From the cell containing the given text, extract its center point as (x, y) coordinate. 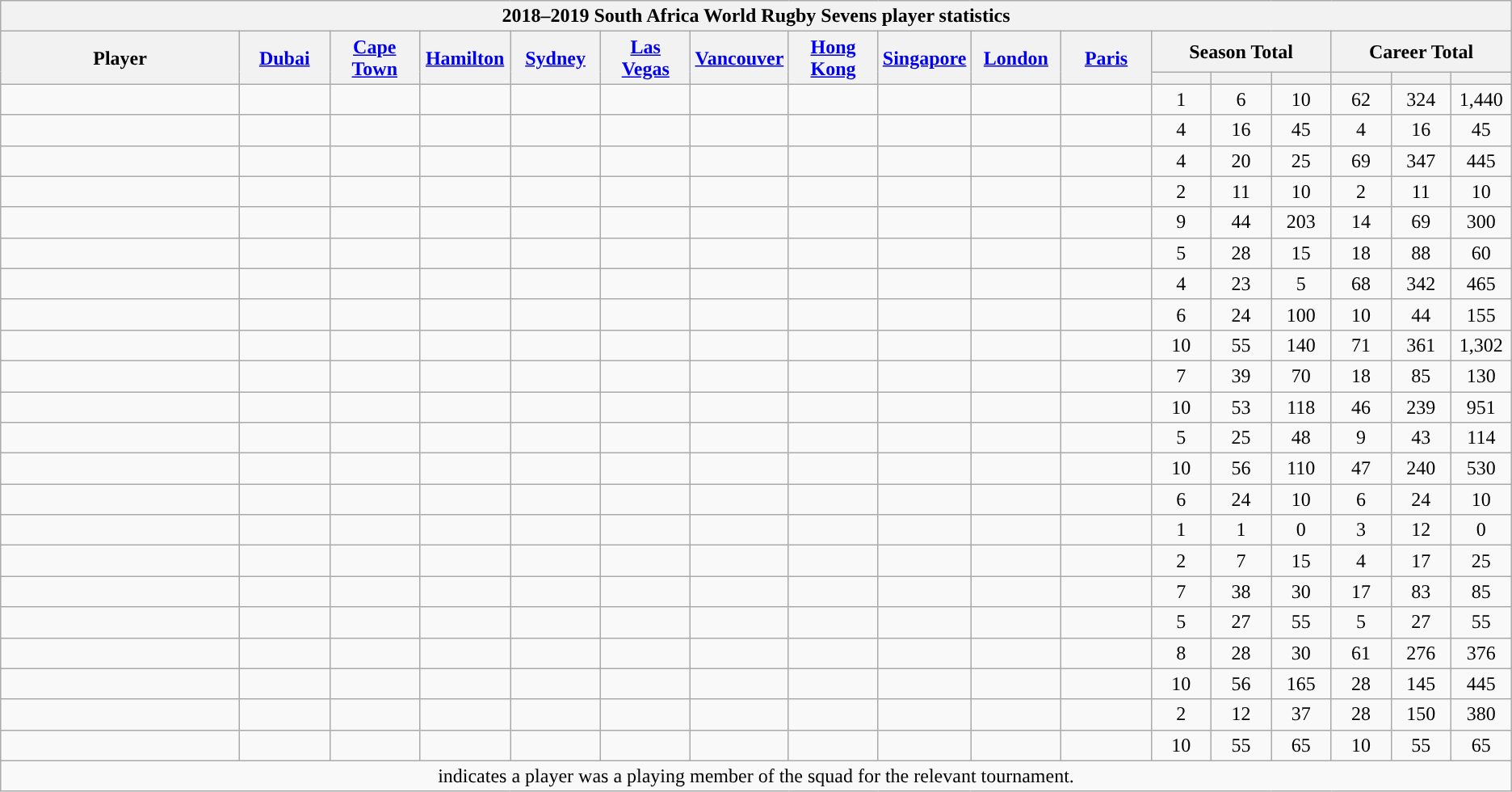
71 (1361, 345)
Dubai (284, 58)
465 (1481, 284)
1,302 (1481, 345)
Hamilton (465, 58)
39 (1241, 376)
14 (1361, 222)
20 (1241, 161)
240 (1421, 469)
165 (1301, 684)
37 (1301, 714)
347 (1421, 161)
London (1016, 58)
361 (1421, 345)
300 (1481, 222)
145 (1421, 684)
203 (1301, 222)
Career Total (1422, 52)
61 (1361, 653)
Player (120, 58)
60 (1481, 253)
70 (1301, 376)
239 (1421, 407)
Paris (1107, 58)
342 (1421, 284)
Vancouver (740, 58)
380 (1481, 714)
110 (1301, 469)
Cape Town (375, 58)
43 (1421, 438)
276 (1421, 653)
951 (1481, 407)
530 (1481, 469)
3 (1361, 530)
Las Vegas (645, 58)
38 (1241, 592)
150 (1421, 714)
68 (1361, 284)
155 (1481, 314)
23 (1241, 284)
47 (1361, 469)
Hong Kong (834, 58)
324 (1421, 99)
53 (1241, 407)
indicates a player was a playing member of the squad for the relevant tournament. (756, 776)
100 (1301, 314)
376 (1481, 653)
Singapore (924, 58)
Season Total (1241, 52)
83 (1421, 592)
118 (1301, 407)
88 (1421, 253)
2018–2019 South Africa World Rugby Sevens player statistics (756, 16)
48 (1301, 438)
1,440 (1481, 99)
Sydney (556, 58)
46 (1361, 407)
130 (1481, 376)
62 (1361, 99)
140 (1301, 345)
8 (1181, 653)
114 (1481, 438)
